For the text-containing cell, return its midpoint in (X, Y) coordinate format. 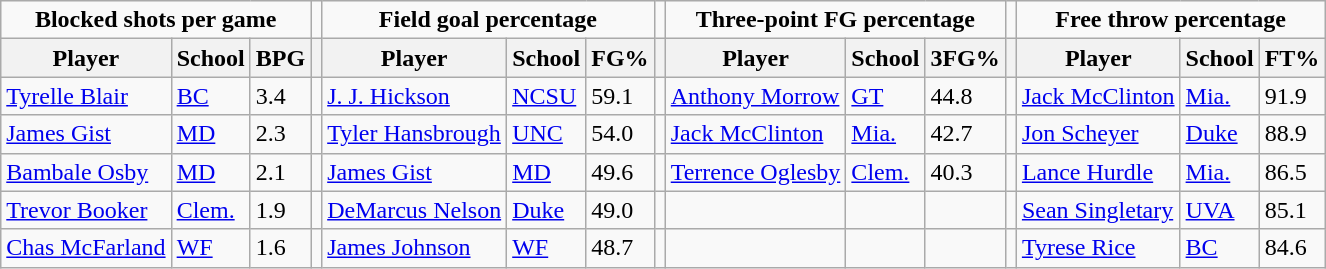
48.7 (620, 248)
1.6 (280, 248)
BPG (280, 58)
49.0 (620, 210)
3.4 (280, 96)
2.1 (280, 172)
91.9 (1292, 96)
42.7 (965, 134)
Terrence Oglesby (756, 172)
Tyrelle Blair (86, 96)
85.1 (1292, 210)
Jon Scheyer (1098, 134)
Lance Hurdle (1098, 172)
59.1 (620, 96)
88.9 (1292, 134)
UVA (1220, 210)
GT (886, 96)
54.0 (620, 134)
Tyler Hansbrough (414, 134)
44.8 (965, 96)
James Johnson (414, 248)
Free throw percentage (1170, 20)
84.6 (1292, 248)
Bambale Osby (86, 172)
Tyrese Rice (1098, 248)
2.3 (280, 134)
40.3 (965, 172)
3FG% (965, 58)
UNC (546, 134)
Three-point FG percentage (835, 20)
Sean Singletary (1098, 210)
NCSU (546, 96)
J. J. Hickson (414, 96)
FT% (1292, 58)
1.9 (280, 210)
Field goal percentage (488, 20)
Blocked shots per game (156, 20)
Trevor Booker (86, 210)
86.5 (1292, 172)
Chas McFarland (86, 248)
FG% (620, 58)
49.6 (620, 172)
DeMarcus Nelson (414, 210)
Anthony Morrow (756, 96)
